For the text-containing cell, return its midpoint in [x, y] coordinate format. 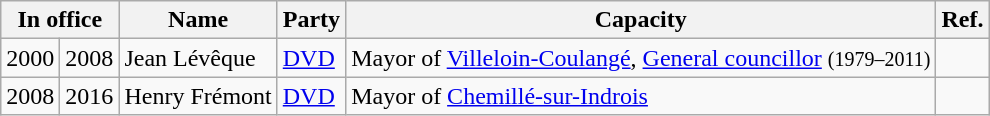
Mayor of Chemillé-sur-Indrois [641, 96]
2000 [30, 58]
Party [311, 20]
Ref. [962, 20]
In office [60, 20]
Henry Frémont [198, 96]
2016 [90, 96]
Jean Lévêque [198, 58]
Name [198, 20]
Capacity [641, 20]
Mayor of Villeloin-Coulangé, General councillor (1979–2011) [641, 58]
